Determine the (x, y) coordinate at the center of the cell enclosing the given text.  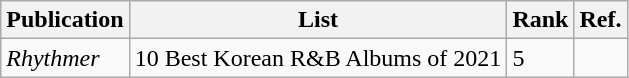
Publication (65, 20)
5 (540, 58)
List (318, 20)
Rhythmer (65, 58)
10 Best Korean R&B Albums of 2021 (318, 58)
Rank (540, 20)
Ref. (600, 20)
